Search for the cell housing the specified text and yield its (x, y) center coordinate. 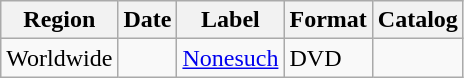
Catalog (418, 20)
Date (148, 20)
Nonesuch (230, 58)
Label (230, 20)
Region (60, 20)
DVD (328, 58)
Format (328, 20)
Worldwide (60, 58)
